For the text-containing cell, return its midpoint in (x, y) coordinate format. 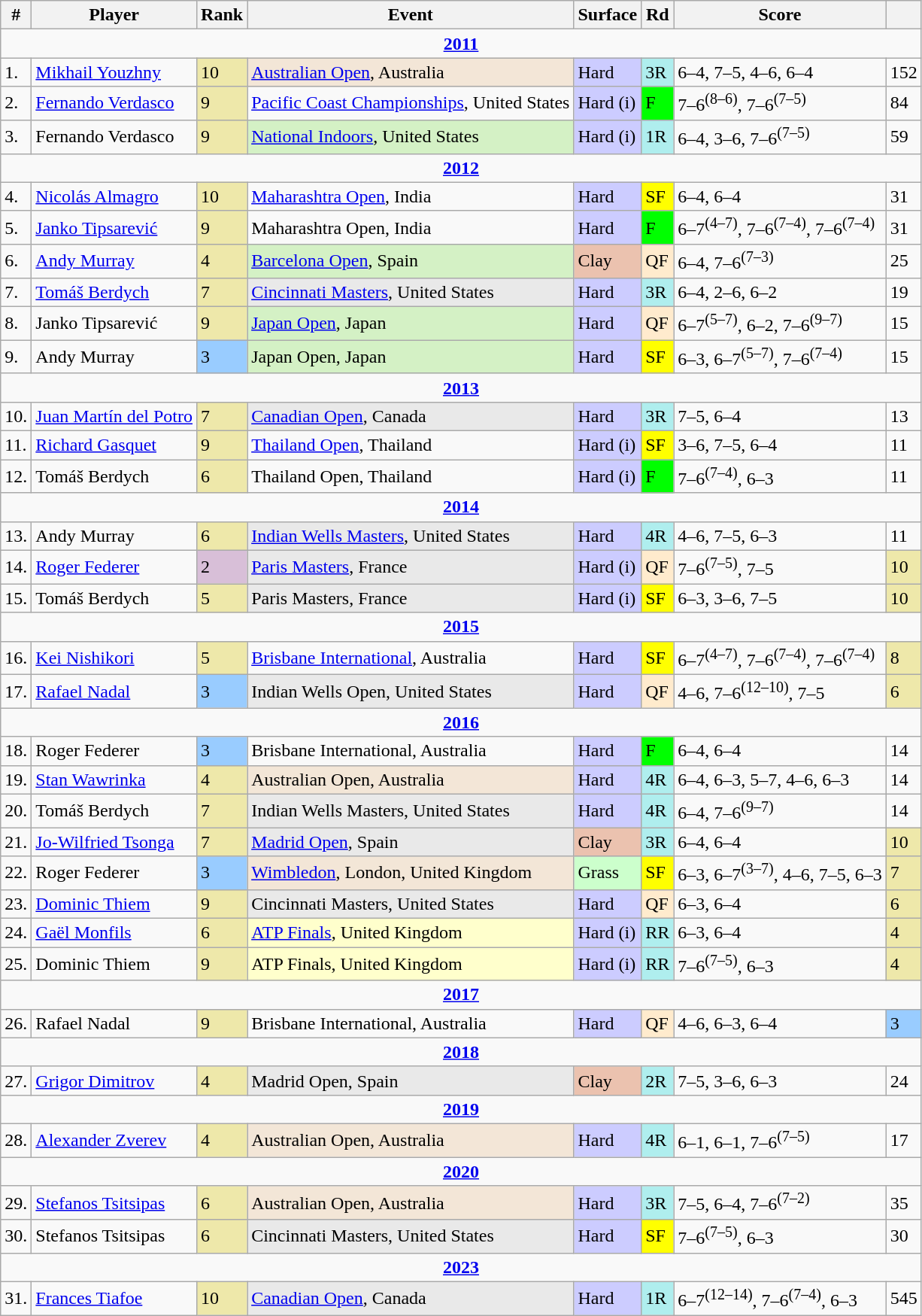
24 (904, 1080)
Juan Martín del Potro (114, 417)
2R (657, 1080)
2023 (461, 1267)
2014 (461, 507)
25 (904, 262)
23. (17, 904)
7–6(7–5), 7–5 (780, 567)
7–5, 6–4, 7–6(7–2) (780, 1202)
2017 (461, 995)
Jo-Wilfried Tsonga (114, 842)
Frances Tiafoe (114, 1299)
Stan Wawrinka (114, 780)
59 (904, 137)
6–3, 6–7(3–7), 4–6, 7–5, 6–3 (780, 873)
Rd (657, 15)
2011 (461, 44)
Mikhail Youzhny (114, 72)
22. (17, 873)
28. (17, 1141)
4–6, 7–5, 6–3 (780, 536)
2. (17, 104)
8 (904, 658)
Nicolás Almagro (114, 196)
18. (17, 751)
545 (904, 1299)
6–4, 7–5, 4–6, 6–4 (780, 72)
27. (17, 1080)
6–1, 6–1, 7–6(7–5) (780, 1141)
6–4, 6–3, 5–7, 4–6, 6–3 (780, 780)
# (17, 15)
Pacific Coast Championships, United States (411, 104)
2019 (461, 1109)
35 (904, 1202)
6–7(12–14), 7–6(7–4), 6–3 (780, 1299)
2012 (461, 168)
13 (904, 417)
10. (17, 417)
6–4, 3–6, 7–6(7–5) (780, 137)
19. (17, 780)
Score (780, 15)
4–6, 7–6(12–10), 7–5 (780, 692)
7–6(7–4), 6–3 (780, 477)
Kei Nishikori (114, 658)
29. (17, 1202)
7–5, 6–4 (780, 417)
Wimbledon, London, United Kingdom (411, 873)
4. (17, 196)
2018 (461, 1052)
2015 (461, 627)
13. (17, 536)
152 (904, 72)
Grigor Dimitrov (114, 1080)
3. (17, 137)
12. (17, 477)
Grass (608, 873)
31. (17, 1299)
25. (17, 965)
6–3, 3–6, 7–5 (780, 598)
Player (114, 15)
2016 (461, 722)
Gaël Monfils (114, 933)
2 (223, 567)
7–6(8–6), 7–6(7–5) (780, 104)
4–6, 6–3, 6–4 (780, 1023)
24. (17, 933)
Barcelona Open, Spain (411, 262)
2020 (461, 1172)
Rank (223, 15)
26. (17, 1023)
National Indoors, United States (411, 137)
7. (17, 292)
84 (904, 104)
30 (904, 1237)
11. (17, 445)
Alexander Zverev (114, 1141)
21. (17, 842)
19 (904, 292)
Richard Gasquet (114, 445)
6. (17, 262)
17 (904, 1141)
7–5, 3–6, 6–3 (780, 1080)
Event (411, 15)
Indian Wells Open, United States (411, 692)
8. (17, 324)
6–4, 2–6, 6–2 (780, 292)
Surface (608, 15)
16. (17, 658)
3–6, 7–5, 6–4 (780, 445)
5. (17, 227)
6–4, 7–6(7–3) (780, 262)
30. (17, 1237)
6–4, 7–6(9–7) (780, 811)
1. (17, 72)
6–7(5–7), 6–2, 7–6(9–7) (780, 324)
20. (17, 811)
9. (17, 357)
15. (17, 598)
6–3, 6–7(5–7), 7–6(7–4) (780, 357)
2013 (461, 388)
17. (17, 692)
14. (17, 567)
